From the cell containing the given text, extract its center point as [X, Y] coordinate. 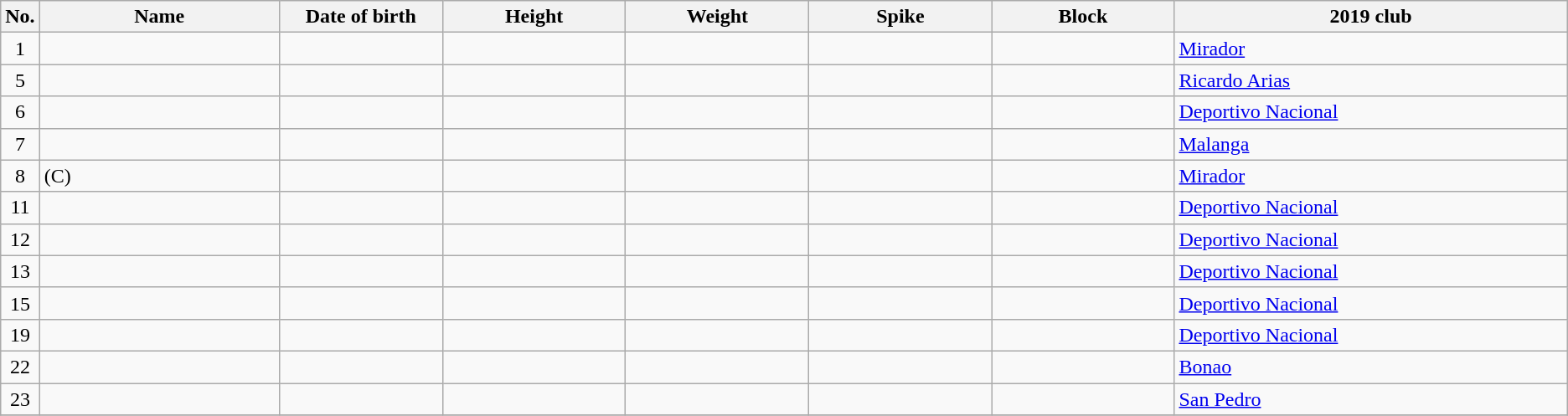
11 [20, 208]
5 [20, 80]
(C) [159, 176]
6 [20, 112]
12 [20, 239]
San Pedro [1370, 399]
Date of birth [360, 17]
Spike [900, 17]
Height [534, 17]
23 [20, 399]
Weight [717, 17]
19 [20, 335]
2019 club [1370, 17]
Malanga [1370, 144]
15 [20, 303]
13 [20, 271]
Bonao [1370, 367]
22 [20, 367]
Name [159, 17]
8 [20, 176]
1 [20, 49]
Block [1083, 17]
7 [20, 144]
Ricardo Arias [1370, 80]
No. [20, 17]
